Return [X, Y] of the center of cell containing provided text 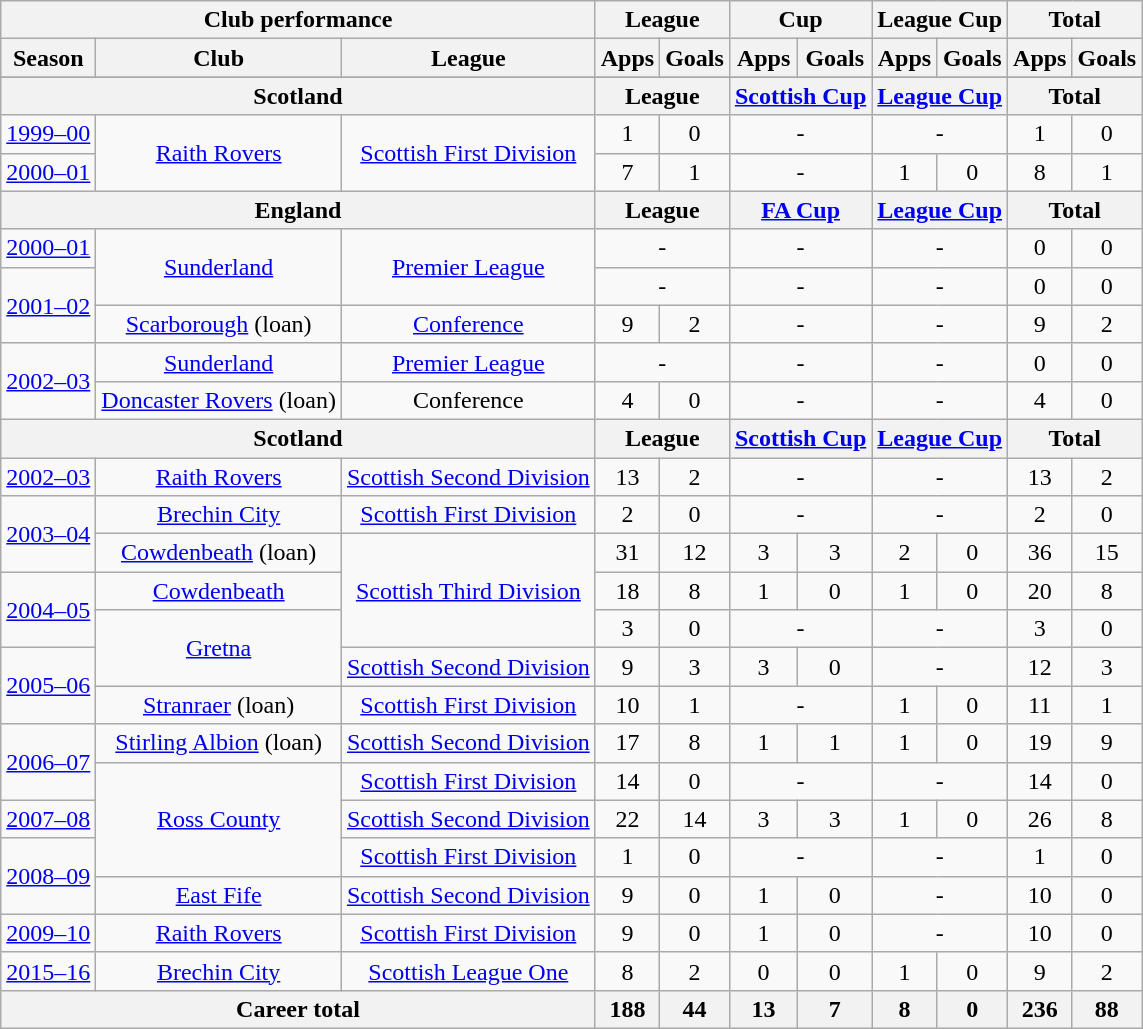
Scottish Third Division [468, 591]
Doncaster Rovers (loan) [219, 400]
Stirling Albion (loan) [219, 743]
88 [1107, 1009]
England [298, 210]
22 [627, 819]
17 [627, 743]
Scottish League One [468, 971]
2001–02 [48, 305]
East Fife [219, 895]
31 [627, 553]
2009–10 [48, 933]
Club [219, 58]
2006–07 [48, 762]
15 [1107, 553]
Ross County [219, 819]
188 [627, 1009]
FA Cup [800, 210]
2003–04 [48, 534]
11 [1040, 705]
26 [1040, 819]
Cup [800, 20]
19 [1040, 743]
2007–08 [48, 819]
Season [48, 58]
1999–00 [48, 134]
Stranraer (loan) [219, 705]
44 [695, 1009]
2015–16 [48, 971]
Cowdenbeath [219, 591]
2005–06 [48, 686]
20 [1040, 591]
18 [627, 591]
Gretna [219, 648]
36 [1040, 553]
Scarborough (loan) [219, 324]
236 [1040, 1009]
2008–09 [48, 876]
Career total [298, 1009]
Cowdenbeath (loan) [219, 553]
Club performance [298, 20]
2004–05 [48, 610]
